Detect which cell encompasses the target text, then output its (X, Y) center coordinate. 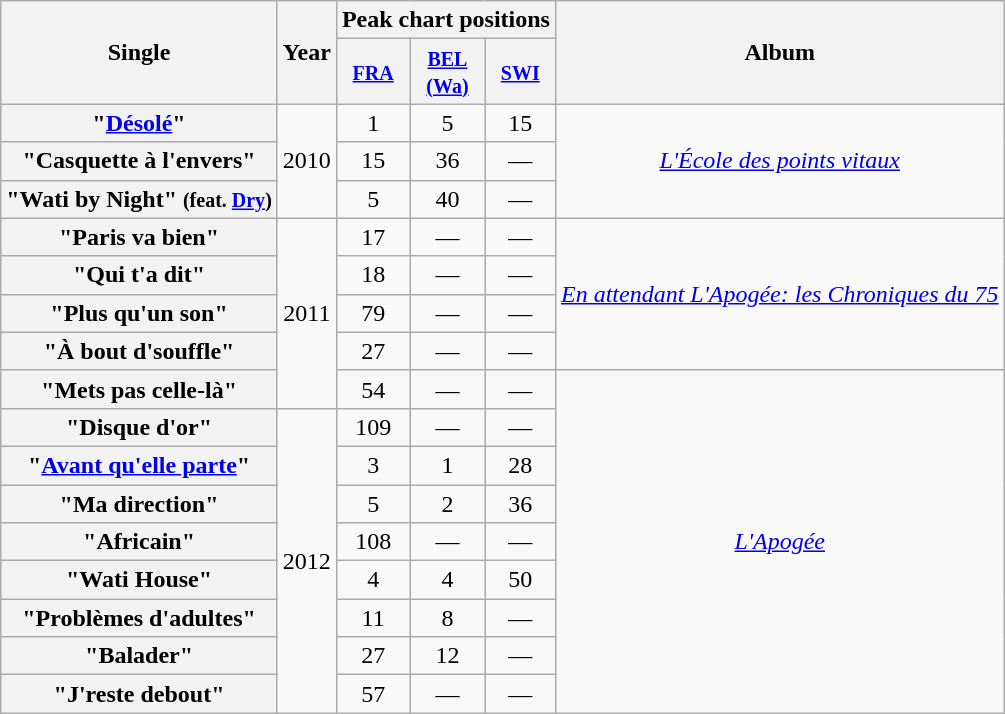
"Ma direction" (140, 503)
54 (373, 389)
Year (306, 52)
"Paris va bien" (140, 237)
"Avant qu'elle parte" (140, 465)
40 (448, 199)
"J'reste debout" (140, 694)
"Désolé" (140, 123)
2011 (306, 313)
2010 (306, 161)
"Wati by Night" (feat. Dry) (140, 199)
L'École des points vitaux (780, 161)
"Balader" (140, 656)
"Plus qu'un son" (140, 313)
12 (448, 656)
Peak chart positions (446, 20)
Album (780, 52)
FRA (373, 72)
28 (520, 465)
50 (520, 580)
11 (373, 618)
3 (373, 465)
L'Apogée (780, 542)
"Qui t'a dit" (140, 275)
"Problèmes d'adultes" (140, 618)
"Africain" (140, 542)
2 (448, 503)
8 (448, 618)
SWI (520, 72)
79 (373, 313)
109 (373, 427)
En attendant L'Apogée: les Chroniques du 75 (780, 294)
BEL(Wa) (448, 72)
108 (373, 542)
17 (373, 237)
2012 (306, 560)
"Casquette à l'envers" (140, 161)
"À bout d'souffle" (140, 351)
57 (373, 694)
18 (373, 275)
Single (140, 52)
"Mets pas celle-là" (140, 389)
"Wati House" (140, 580)
"Disque d'or" (140, 427)
